Return [X, Y] of the center of cell containing provided text 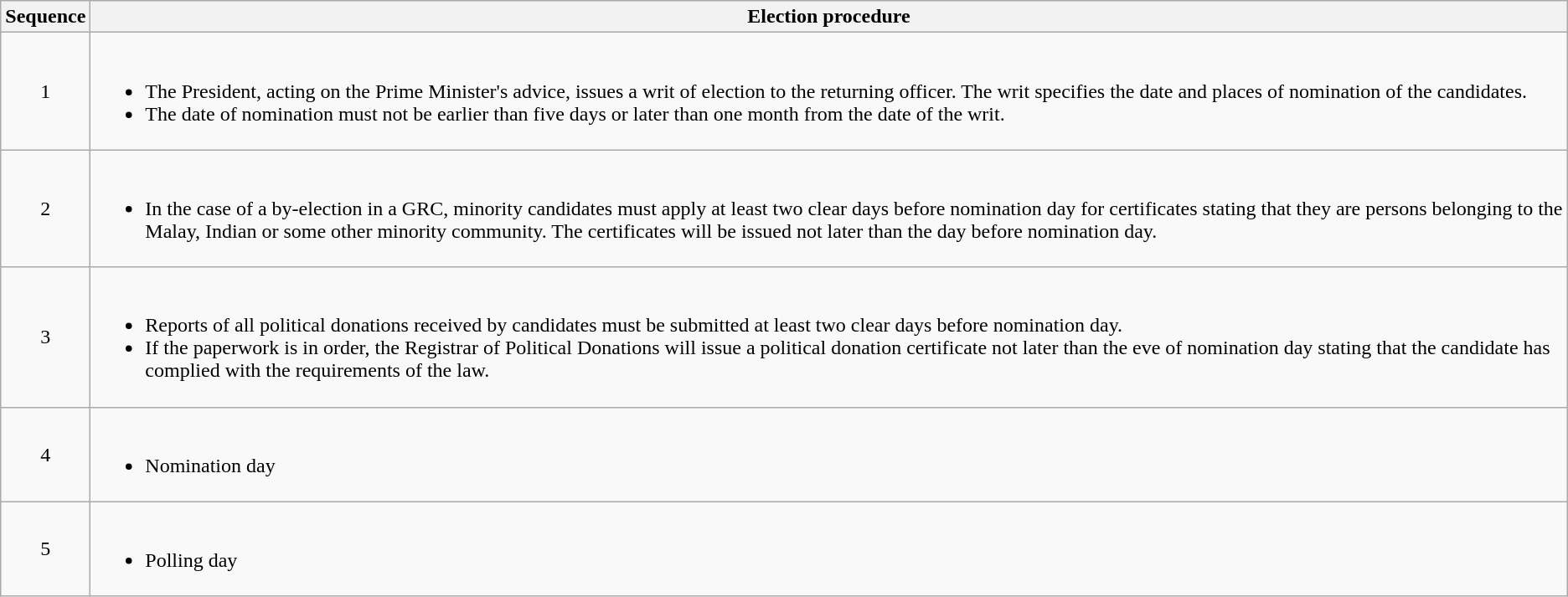
3 [45, 337]
Nomination day [829, 454]
Polling day [829, 549]
Election procedure [829, 17]
Sequence [45, 17]
4 [45, 454]
2 [45, 208]
5 [45, 549]
1 [45, 91]
